Find where the given text appears and provide that cell's center as [x, y] coordinate. 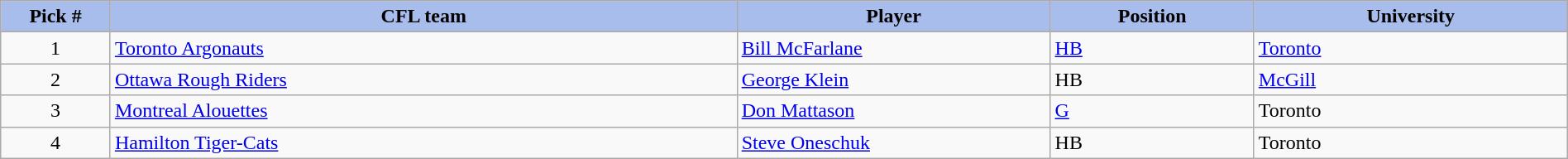
Toronto Argonauts [423, 48]
Bill McFarlane [893, 48]
2 [56, 79]
Steve Oneschuk [893, 142]
Player [893, 17]
George Klein [893, 79]
Pick # [56, 17]
Don Mattason [893, 111]
University [1411, 17]
1 [56, 48]
McGill [1411, 79]
CFL team [423, 17]
3 [56, 111]
Montreal Alouettes [423, 111]
Ottawa Rough Riders [423, 79]
4 [56, 142]
G [1152, 111]
Hamilton Tiger-Cats [423, 142]
Position [1152, 17]
